Detect which cell encompasses the target text, then output its (X, Y) center coordinate. 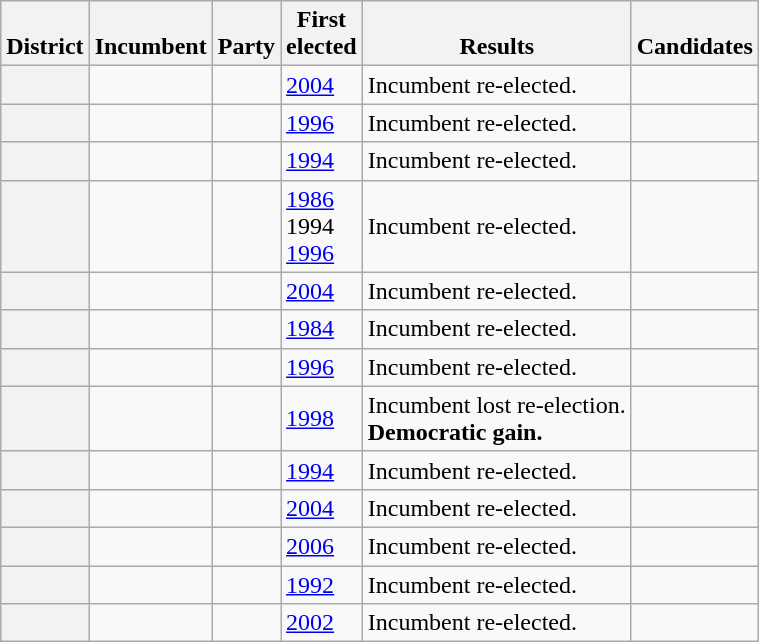
Results (496, 34)
District (45, 34)
2006 (322, 546)
Incumbent (150, 34)
1992 (322, 585)
Incumbent lost re-election.Democratic gain. (496, 418)
1998 (322, 418)
1984 (322, 329)
2002 (322, 623)
Party (246, 34)
Candidates (694, 34)
19861994 1996 (322, 226)
Firstelected (322, 34)
